Search for the cell housing the specified text and yield its [x, y] center coordinate. 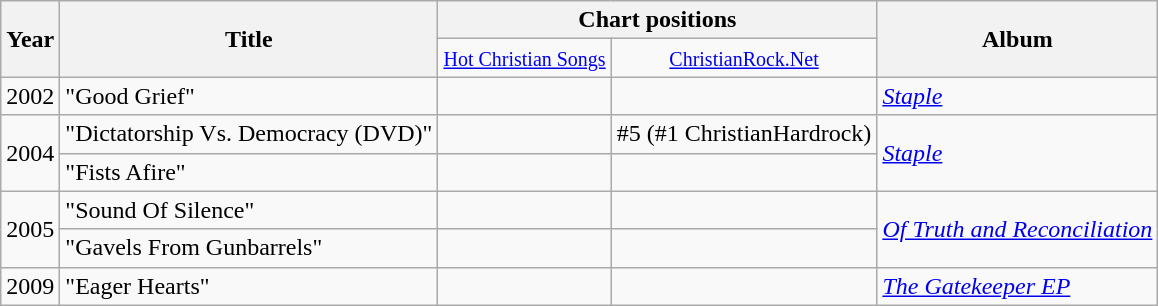
"Sound Of Silence" [249, 210]
Chart positions [658, 20]
Of Truth and Reconciliation [1018, 229]
2009 [30, 286]
#5 (#1 ChristianHardrock) [744, 134]
"Good Grief" [249, 96]
Album [1018, 39]
Hot Christian Songs [524, 58]
The Gatekeeper EP [1018, 286]
2002 [30, 96]
"Dictatorship Vs. Democracy (DVD)" [249, 134]
2005 [30, 229]
Year [30, 39]
"Eager Hearts" [249, 286]
2004 [30, 153]
ChristianRock.Net [744, 58]
Title [249, 39]
"Gavels From Gunbarrels" [249, 248]
"Fists Afire" [249, 172]
